Determine the (x, y) coordinate at the center of the cell enclosing the given text.  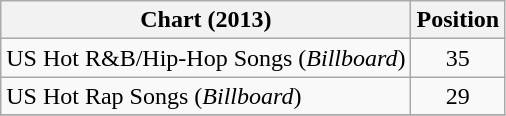
Position (458, 20)
29 (458, 96)
35 (458, 58)
Chart (2013) (206, 20)
US Hot R&B/Hip-Hop Songs (Billboard) (206, 58)
US Hot Rap Songs (Billboard) (206, 96)
